Extract the [X, Y] coordinate from the center of the cell holding the provided text.  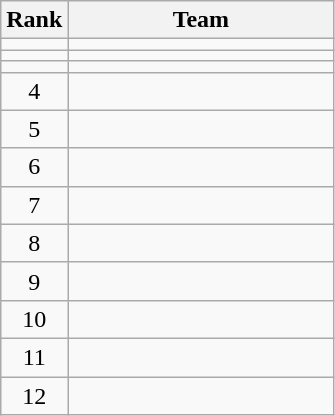
7 [34, 205]
Rank [34, 20]
8 [34, 243]
9 [34, 281]
11 [34, 357]
5 [34, 129]
10 [34, 319]
Team [201, 20]
12 [34, 395]
6 [34, 167]
4 [34, 91]
